Detect which cell encompasses the target text, then output its (X, Y) center coordinate. 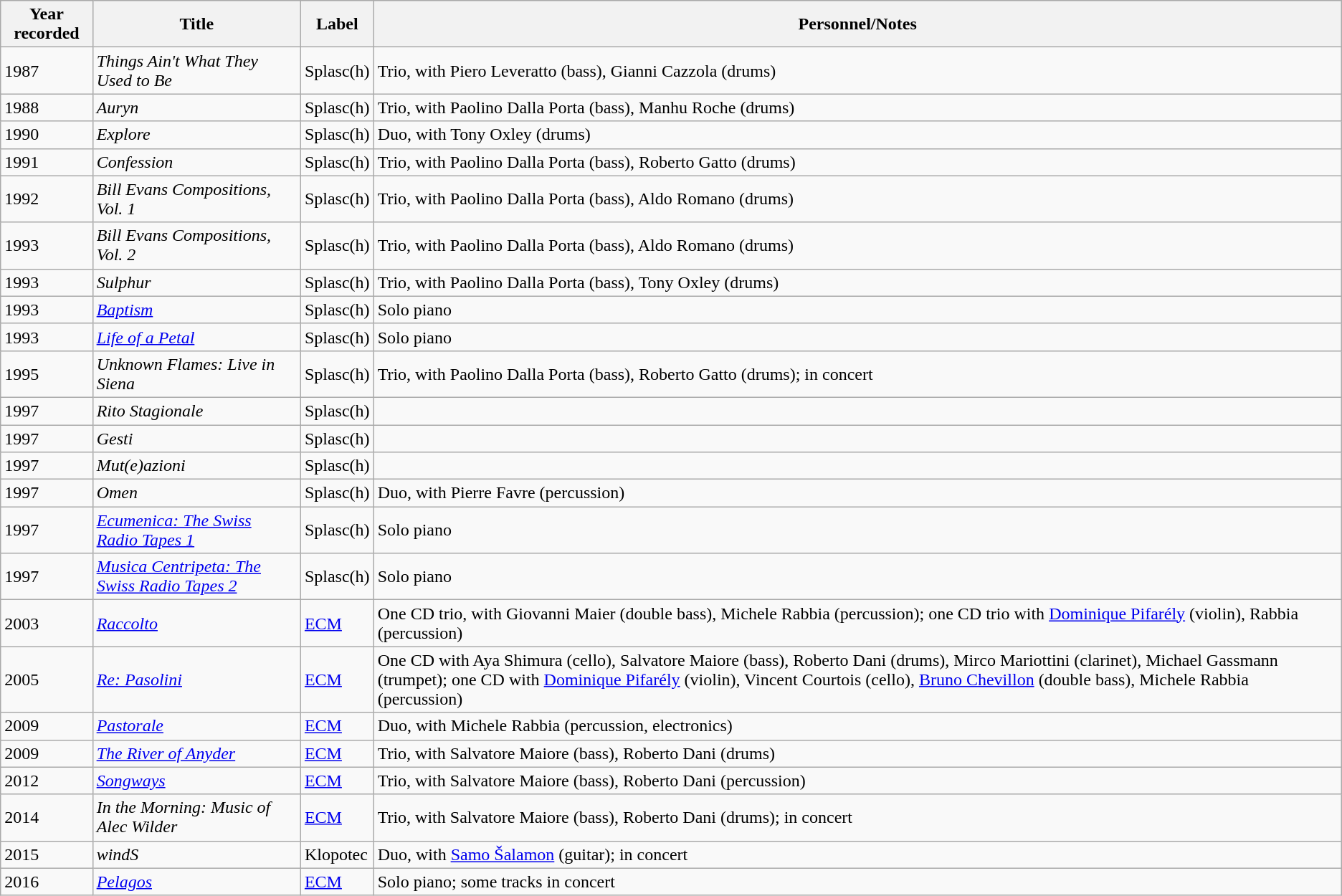
Klopotec (337, 854)
2015 (47, 854)
Omen (196, 493)
1990 (47, 135)
1988 (47, 108)
2016 (47, 882)
2014 (47, 817)
Musica Centripeta: The Swiss Radio Tapes 2 (196, 576)
Trio, with Piero Leveratto (bass), Gianni Cazzola (drums) (857, 70)
Sulphur (196, 282)
Life of a Petal (196, 337)
2012 (47, 781)
Rito Stagionale (196, 411)
Trio, with Paolino Dalla Porta (bass), Tony Oxley (drums) (857, 282)
2005 (47, 680)
Explore (196, 135)
Auryn (196, 108)
Trio, with Paolino Dalla Porta (bass), Roberto Gatto (drums); in concert (857, 374)
Confession (196, 162)
Bill Evans Compositions, Vol. 2 (196, 245)
Duo, with Samo Šalamon (guitar); in concert (857, 854)
Personnel/Notes (857, 24)
Pastorale (196, 726)
1987 (47, 70)
Ecumenica: The Swiss Radio Tapes 1 (196, 530)
1991 (47, 162)
Duo, with Pierre Favre (percussion) (857, 493)
One CD trio, with Giovanni Maier (double bass), Michele Rabbia (percussion); one CD trio with Dominique Pifarély (violin), Rabbia (percussion) (857, 624)
Unknown Flames: Live in Siena (196, 374)
1992 (47, 199)
Baptism (196, 310)
Duo, with Tony Oxley (drums) (857, 135)
Songways (196, 781)
Year recorded (47, 24)
2003 (47, 624)
Things Ain't What They Used to Be (196, 70)
Trio, with Paolino Dalla Porta (bass), Manhu Roche (drums) (857, 108)
Trio, with Paolino Dalla Porta (bass), Roberto Gatto (drums) (857, 162)
Re: Pasolini (196, 680)
1995 (47, 374)
Duo, with Michele Rabbia (percussion, electronics) (857, 726)
Mut(e)azioni (196, 466)
Trio, with Salvatore Maiore (bass), Roberto Dani (drums); in concert (857, 817)
Trio, with Salvatore Maiore (bass), Roberto Dani (drums) (857, 753)
Title (196, 24)
Solo piano; some tracks in concert (857, 882)
In the Morning: Music of Alec Wilder (196, 817)
windS (196, 854)
Bill Evans Compositions, Vol. 1 (196, 199)
Pelagos (196, 882)
Trio, with Salvatore Maiore (bass), Roberto Dani (percussion) (857, 781)
Label (337, 24)
Gesti (196, 438)
Raccolto (196, 624)
The River of Anyder (196, 753)
